Locate the cell with the specified text and output its [X, Y] center coordinate. 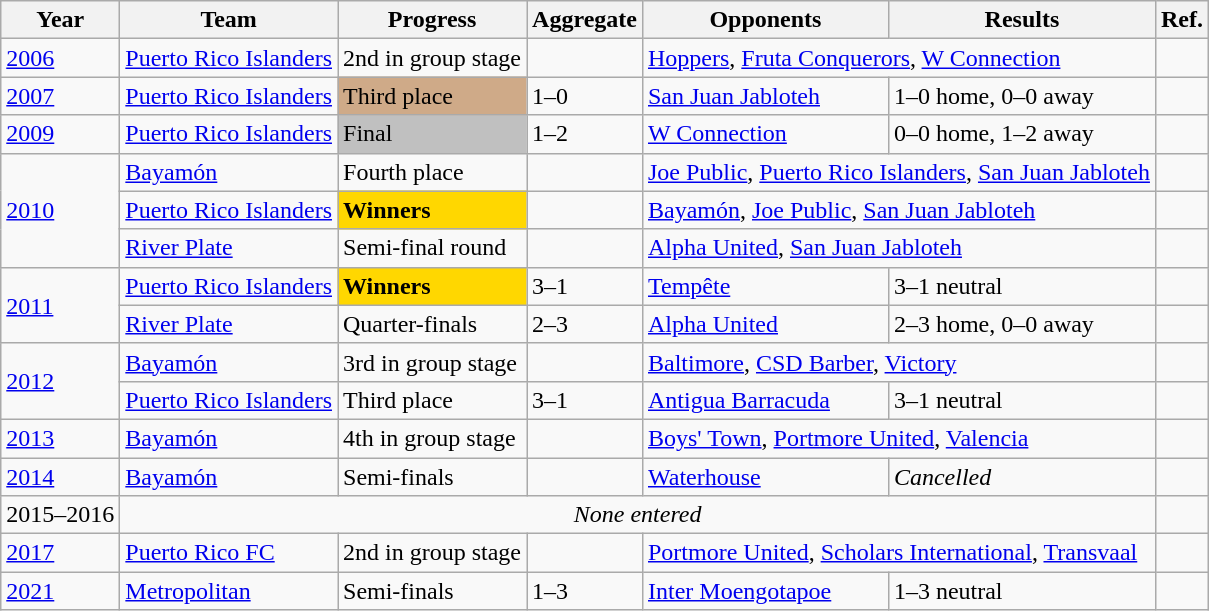
Aggregate [585, 20]
San Juan Jabloteh [765, 96]
Progress [432, 20]
4th in group stage [432, 438]
1–0 [585, 96]
Antigua Barracuda [765, 400]
0–0 home, 1–2 away [1022, 134]
Bayamón, Joe Public, San Juan Jabloteh [898, 210]
2014 [60, 477]
Metropolitan [229, 591]
Tempête [765, 286]
Ref. [1182, 20]
Alpha United, San Juan Jabloteh [898, 248]
1–2 [585, 134]
Baltimore, CSD Barber, Victory [898, 362]
Inter Moengotapoe [765, 591]
W Connection [765, 134]
Quarter-finals [432, 324]
2–3 home, 0–0 away [1022, 324]
2010 [60, 210]
2009 [60, 134]
2007 [60, 96]
Semi-final round [432, 248]
2006 [60, 58]
None entered [638, 515]
Hoppers, Fruta Conquerors, W Connection [898, 58]
2017 [60, 553]
Portmore United, Scholars International, Transvaal [898, 553]
2021 [60, 591]
2015–2016 [60, 515]
2–3 [585, 324]
Year [60, 20]
Boys' Town, Portmore United, Valencia [898, 438]
2011 [60, 305]
1–3 neutral [1022, 591]
Joe Public, Puerto Rico Islanders, San Juan Jabloteh [898, 172]
Alpha United [765, 324]
Final [432, 134]
2013 [60, 438]
Results [1022, 20]
1–3 [585, 591]
Puerto Rico FC [229, 553]
Team [229, 20]
3rd in group stage [432, 362]
Fourth place [432, 172]
Opponents [765, 20]
Cancelled [1022, 477]
Waterhouse [765, 477]
1–0 home, 0–0 away [1022, 96]
2012 [60, 381]
